Output the (x, y) coordinate of the center of the cell containing the given text.  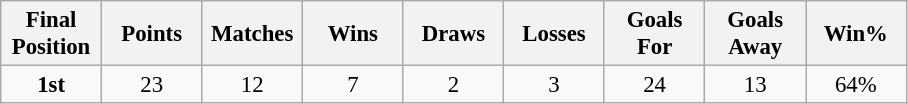
3 (554, 85)
2 (454, 85)
Points (152, 34)
12 (252, 85)
1st (52, 85)
Win% (856, 34)
23 (152, 85)
24 (654, 85)
Matches (252, 34)
Goals For (654, 34)
64% (856, 85)
Goals Away (756, 34)
7 (354, 85)
Draws (454, 34)
Final Position (52, 34)
13 (756, 85)
Losses (554, 34)
Wins (354, 34)
